Detect which cell encompasses the target text, then output its (X, Y) center coordinate. 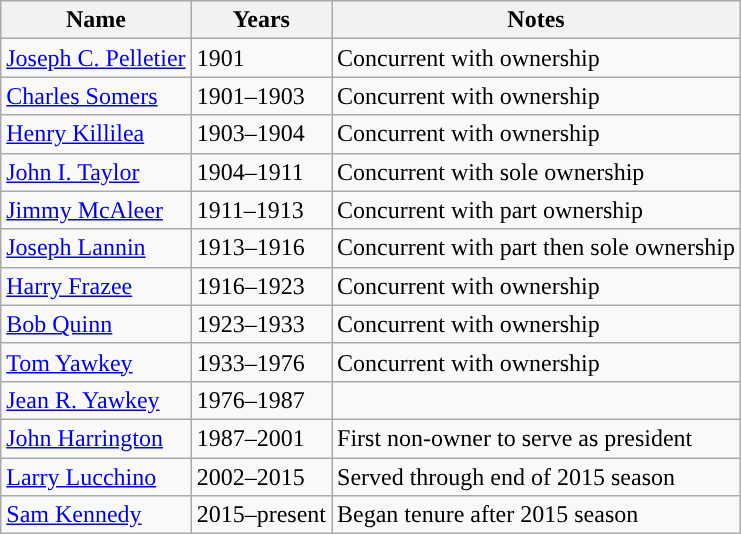
Sam Kennedy (96, 515)
1916–1923 (261, 286)
Jean R. Yawkey (96, 400)
Larry Lucchino (96, 477)
Tom Yawkey (96, 362)
Joseph Lannin (96, 248)
Years (261, 20)
Harry Frazee (96, 286)
Bob Quinn (96, 324)
Served through end of 2015 season (536, 477)
1933–1976 (261, 362)
Jimmy McAleer (96, 210)
John Harrington (96, 438)
1913–1916 (261, 248)
2002–2015 (261, 477)
1923–1933 (261, 324)
1976–1987 (261, 400)
Joseph C. Pelletier (96, 58)
1901 (261, 58)
2015–present (261, 515)
1904–1911 (261, 172)
Concurrent with part ownership (536, 210)
1911–1913 (261, 210)
Concurrent with part then sole ownership (536, 248)
Name (96, 20)
Notes (536, 20)
1903–1904 (261, 134)
1901–1903 (261, 96)
First non-owner to serve as president (536, 438)
Henry Killilea (96, 134)
John I. Taylor (96, 172)
Charles Somers (96, 96)
Concurrent with sole ownership (536, 172)
1987–2001 (261, 438)
Began tenure after 2015 season (536, 515)
